Extract the (X, Y) coordinate from the center of the cell holding the provided text.  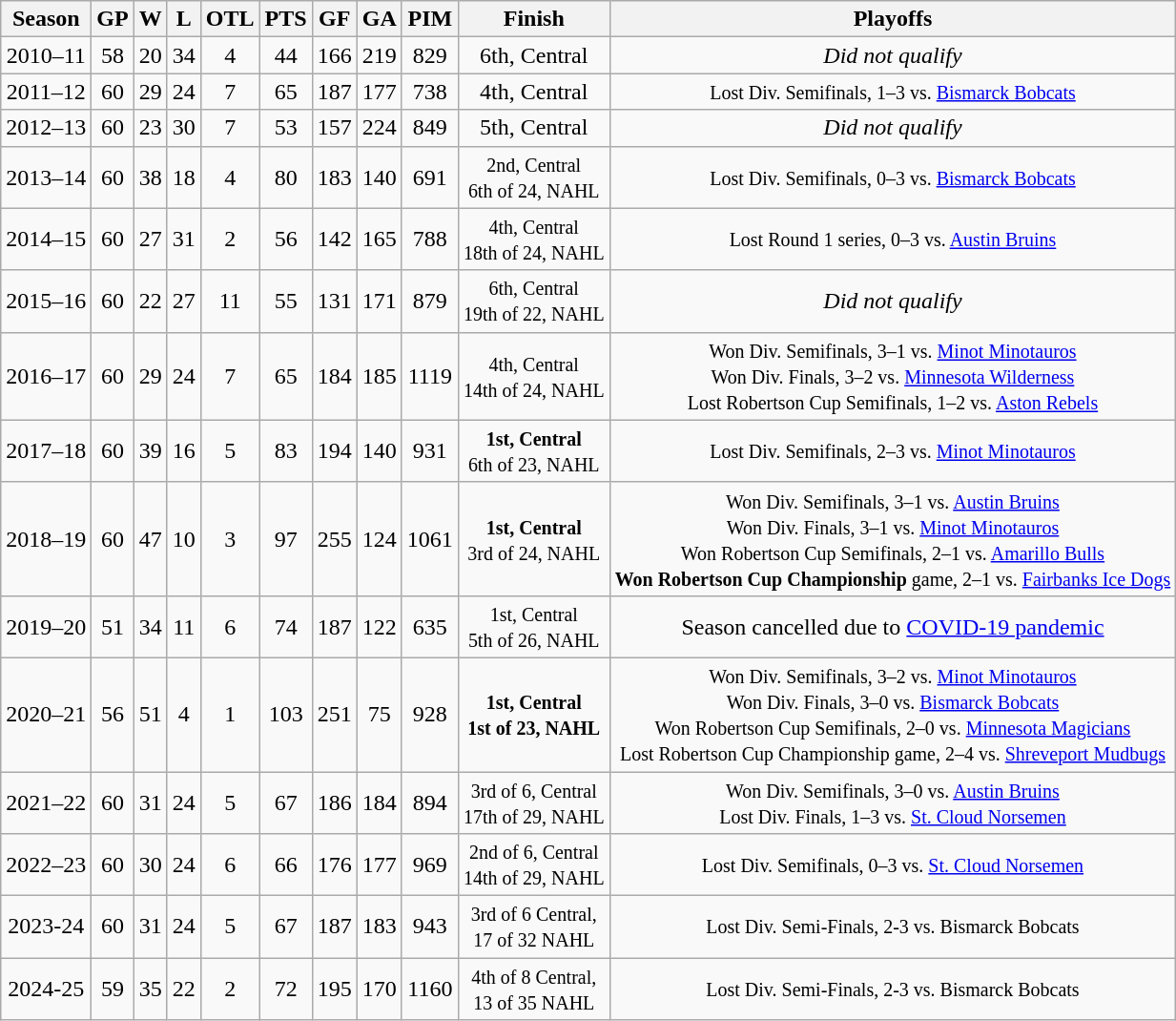
PTS (286, 19)
969 (429, 865)
224 (380, 128)
176 (334, 865)
894 (429, 802)
GA (380, 19)
165 (380, 239)
2018–19 (46, 538)
Lost Div. Semifinals, 1–3 vs. Bismarck Bobcats (893, 92)
1st, Central5th of 26, NAHL (534, 626)
2017–18 (46, 450)
2021–22 (46, 802)
18 (183, 177)
157 (334, 128)
738 (429, 92)
255 (334, 538)
74 (286, 626)
10 (183, 538)
4th, Central14th of 24, NAHL (534, 376)
44 (286, 55)
Lost Div. Semifinals, 0–3 vs. Bismarck Bobcats (893, 177)
2015–16 (46, 302)
2022–23 (46, 865)
OTL (230, 19)
691 (429, 177)
2010–11 (46, 55)
83 (286, 450)
2020–21 (46, 714)
3rd of 6, Central17th of 29, NAHL (534, 802)
2024-25 (46, 989)
72 (286, 989)
23 (151, 128)
1119 (429, 376)
166 (334, 55)
Season cancelled due to COVID-19 pandemic (893, 626)
2013–14 (46, 177)
4th, Central18th of 24, NAHL (534, 239)
1st, Central6th of 23, NAHL (534, 450)
GF (334, 19)
53 (286, 128)
943 (429, 927)
142 (334, 239)
4th of 8 Central, 13 of 35 NAHL (534, 989)
2nd, Central6th of 24, NAHL (534, 177)
635 (429, 626)
251 (334, 714)
Won Div. Semifinals, 3–0 vs. Austin BruinsLost Div. Finals, 1–3 vs. St. Cloud Norsemen (893, 802)
20 (151, 55)
Playoffs (893, 19)
194 (334, 450)
1st, Central3rd of 24, NAHL (534, 538)
16 (183, 450)
171 (380, 302)
2nd of 6, Central14th of 29, NAHL (534, 865)
97 (286, 538)
6th, Central19th of 22, NAHL (534, 302)
35 (151, 989)
3rd of 6 Central, 17 of 32 NAHL (534, 927)
L (183, 19)
Finish (534, 19)
131 (334, 302)
1160 (429, 989)
66 (286, 865)
55 (286, 302)
879 (429, 302)
GP (113, 19)
928 (429, 714)
3 (230, 538)
39 (151, 450)
2019–20 (46, 626)
2011–12 (46, 92)
58 (113, 55)
170 (380, 989)
47 (151, 538)
1 (230, 714)
185 (380, 376)
Season (46, 19)
788 (429, 239)
124 (380, 538)
931 (429, 450)
80 (286, 177)
2012–13 (46, 128)
Lost Round 1 series, 0–3 vs. Austin Bruins (893, 239)
59 (113, 989)
W (151, 19)
Won Div. Semifinals, 3–1 vs. Minot MinotaurosWon Div. Finals, 3–2 vs. Minnesota WildernessLost Robertson Cup Semifinals, 1–2 vs. Aston Rebels (893, 376)
5th, Central (534, 128)
75 (380, 714)
38 (151, 177)
195 (334, 989)
2023-24 (46, 927)
2014–15 (46, 239)
219 (380, 55)
2016–17 (46, 376)
1st, Central1st of 23, NAHL (534, 714)
1061 (429, 538)
829 (429, 55)
849 (429, 128)
186 (334, 802)
6th, Central (534, 55)
Lost Div. Semifinals, 0–3 vs. St. Cloud Norsemen (893, 865)
103 (286, 714)
4th, Central (534, 92)
122 (380, 626)
PIM (429, 19)
Lost Div. Semifinals, 2–3 vs. Minot Minotauros (893, 450)
